Return the [x, y] coordinate for the center point of the cell that contains the specified text.  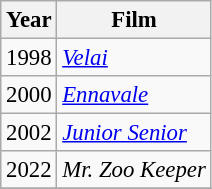
1998 [29, 58]
Mr. Zoo Keeper [134, 170]
2022 [29, 170]
Film [134, 20]
Velai [134, 58]
Junior Senior [134, 133]
2002 [29, 133]
Ennavale [134, 95]
2000 [29, 95]
Year [29, 20]
